Pinpoint the cell where the given text exists, returning its (X, Y) midpoint coordinate. 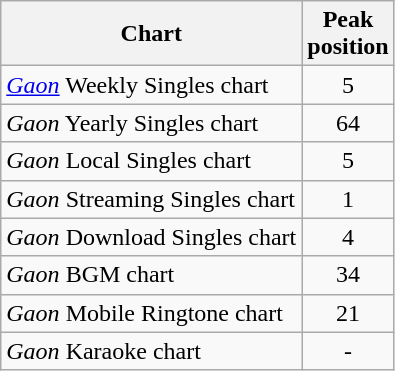
Gaon Local Singles chart (152, 161)
1 (348, 199)
34 (348, 275)
Gaon BGM chart (152, 275)
Gaon Yearly Singles chart (152, 123)
Gaon Karaoke chart (152, 351)
4 (348, 237)
Gaon Mobile Ringtone chart (152, 313)
21 (348, 313)
64 (348, 123)
Gaon Weekly Singles chart (152, 85)
Gaon Streaming Singles chart (152, 199)
- (348, 351)
Chart (152, 34)
Gaon Download Singles chart (152, 237)
Peakposition (348, 34)
